Determine the [x, y] coordinate at the center of the cell enclosing the given text.  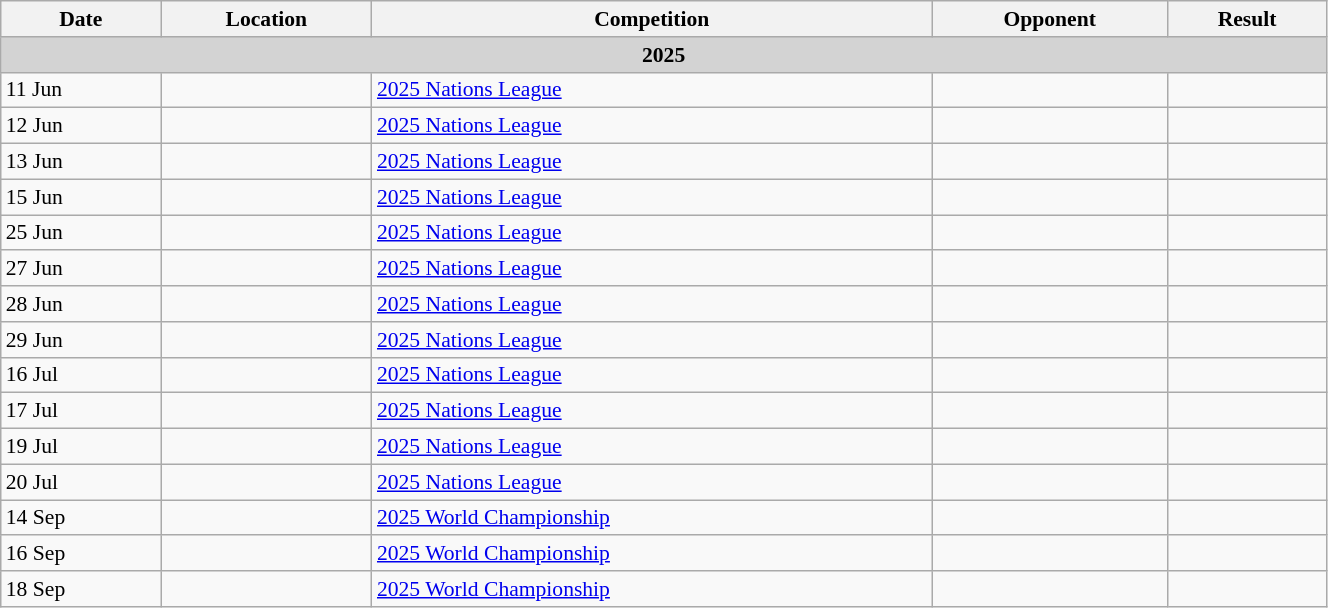
16 Jul [81, 375]
25 Jun [81, 233]
29 Jun [81, 340]
Result [1248, 19]
18 Sep [81, 589]
12 Jun [81, 126]
20 Jul [81, 482]
17 Jul [81, 411]
14 Sep [81, 518]
19 Jul [81, 447]
13 Jun [81, 162]
Competition [652, 19]
2025 [664, 55]
Date [81, 19]
28 Jun [81, 304]
Location [266, 19]
Opponent [1050, 19]
11 Jun [81, 90]
16 Sep [81, 554]
27 Jun [81, 269]
15 Jun [81, 197]
